Return the (x, y) coordinate for the center point of the cell that contains the specified text.  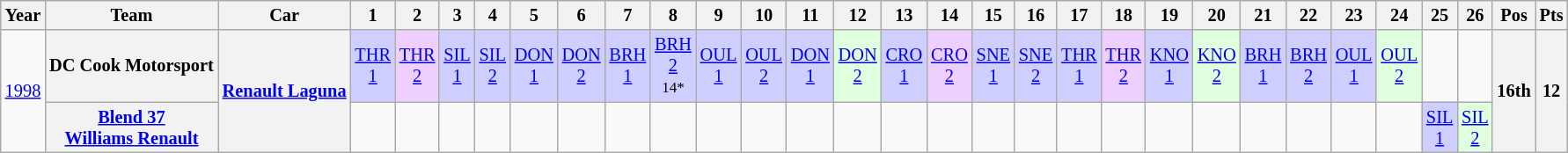
4 (493, 15)
22 (1308, 15)
24 (1399, 15)
Pts (1552, 15)
1 (373, 15)
3 (457, 15)
1998 (23, 91)
DC Cook Motorsport (132, 66)
SNE1 (993, 66)
2 (417, 15)
8 (673, 15)
25 (1440, 15)
Year (23, 15)
BRH214* (673, 66)
SNE2 (1036, 66)
14 (949, 15)
13 (905, 15)
17 (1079, 15)
Team (132, 15)
5 (534, 15)
21 (1264, 15)
10 (764, 15)
Renault Laguna (285, 91)
CRO1 (905, 66)
7 (628, 15)
16 (1036, 15)
18 (1124, 15)
23 (1354, 15)
BRH2 (1308, 66)
15 (993, 15)
Pos (1513, 15)
19 (1169, 15)
CRO2 (949, 66)
Blend 37Williams Renault (132, 127)
Car (285, 15)
9 (719, 15)
KNO1 (1169, 66)
11 (810, 15)
26 (1475, 15)
6 (582, 15)
KNO2 (1217, 66)
20 (1217, 15)
16th (1513, 91)
